Provide the [X, Y] coordinate of the cell's center where the given text is located.  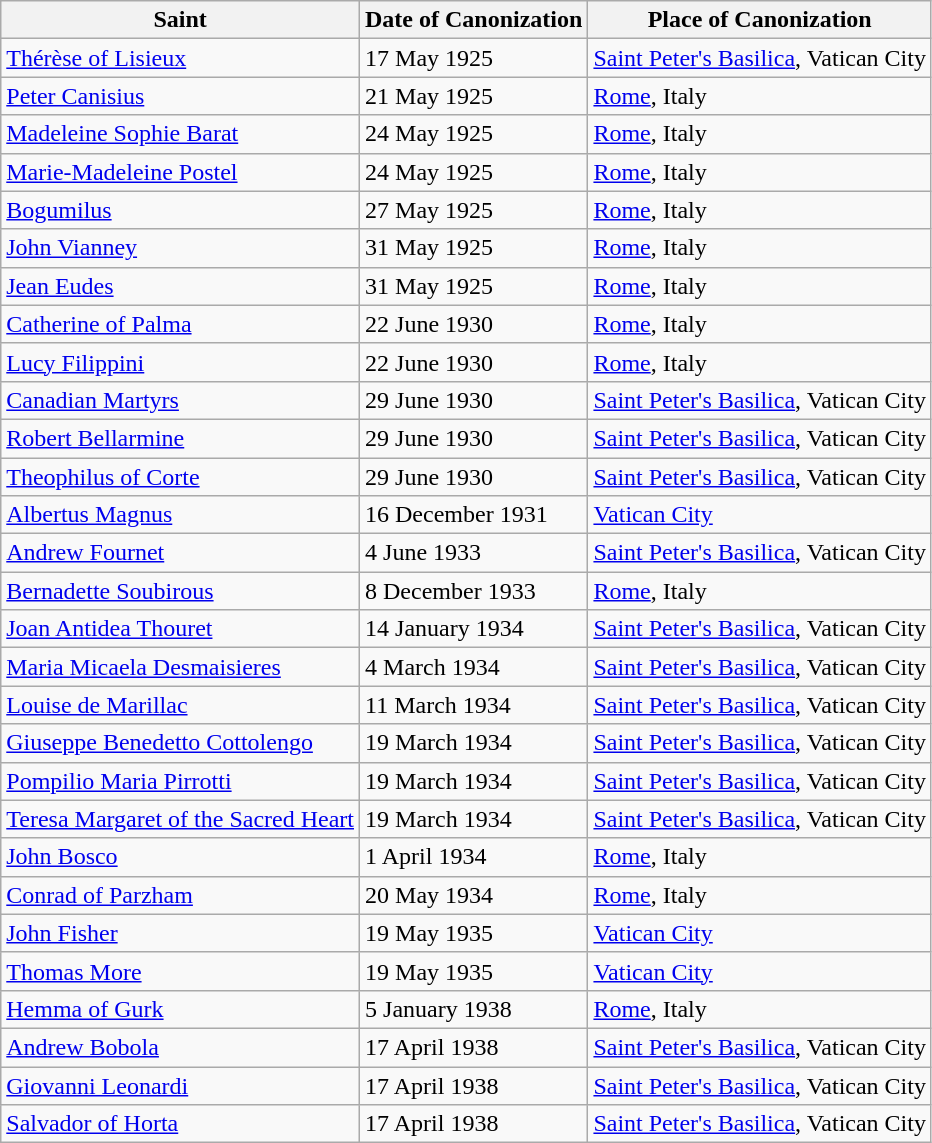
Canadian Martyrs [180, 400]
5 January 1938 [474, 1009]
Jean Eudes [180, 286]
Pompilio Maria Pirrotti [180, 781]
Hemma of Gurk [180, 1009]
1 April 1934 [474, 857]
John Bosco [180, 857]
Andrew Bobola [180, 1047]
16 December 1931 [474, 515]
Teresa Margaret of the Sacred Heart [180, 819]
Date of Canonization [474, 20]
Marie-Madeleine Postel [180, 172]
14 January 1934 [474, 629]
Bogumilus [180, 210]
Saint [180, 20]
Albertus Magnus [180, 515]
Giuseppe Benedetto Cottolengo [180, 743]
20 May 1934 [474, 895]
Madeleine Sophie Barat [180, 134]
John Fisher [180, 933]
Place of Canonization [760, 20]
8 December 1933 [474, 591]
4 March 1934 [474, 667]
Peter Canisius [180, 96]
27 May 1925 [474, 210]
Maria Micaela Desmaisieres [180, 667]
17 May 1925 [474, 58]
Thomas More [180, 971]
Conrad of Parzham [180, 895]
11 March 1934 [474, 705]
Giovanni Leonardi [180, 1085]
Salvador of Horta [180, 1124]
Catherine of Palma [180, 324]
21 May 1925 [474, 96]
Louise de Marillac [180, 705]
John Vianney [180, 248]
Lucy Filippini [180, 362]
Joan Antidea Thouret [180, 629]
Bernadette Soubirous [180, 591]
Robert Bellarmine [180, 438]
Andrew Fournet [180, 553]
4 June 1933 [474, 553]
Theophilus of Corte [180, 477]
Thérèse of Lisieux [180, 58]
